Return (x, y) of the center of cell containing provided text 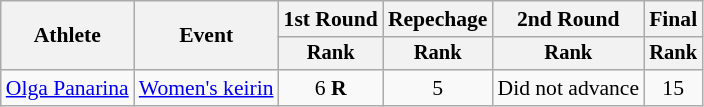
Event (206, 36)
2nd Round (568, 19)
Repechage (438, 19)
Did not advance (568, 88)
1st Round (331, 19)
Women's keirin (206, 88)
Athlete (68, 36)
Olga Panarina (68, 88)
5 (438, 88)
6 R (331, 88)
Final (673, 19)
15 (673, 88)
